Provide the (x, y) coordinate of the cell's center where the given text is located.  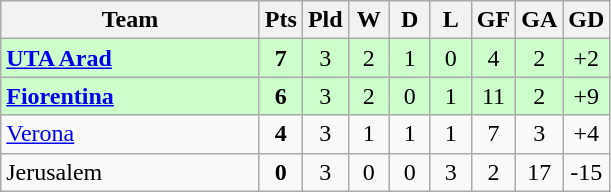
-15 (586, 172)
GF (493, 20)
11 (493, 96)
D (410, 20)
Pld (325, 20)
Pts (280, 20)
+2 (586, 58)
Verona (130, 134)
17 (540, 172)
6 (280, 96)
Team (130, 20)
W (368, 20)
GA (540, 20)
L (450, 20)
Jerusalem (130, 172)
+4 (586, 134)
GD (586, 20)
Fiorentina (130, 96)
+9 (586, 96)
UTA Arad (130, 58)
